Extract the [X, Y] coordinate from the center of the cell holding the provided text.  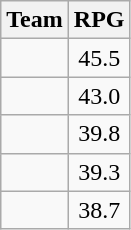
39.8 [99, 134]
45.5 [99, 58]
Team [35, 20]
43.0 [99, 96]
RPG [99, 20]
39.3 [99, 172]
38.7 [99, 210]
